Capture the cell that displays the provided text and extract its (X, Y) central coordinate. 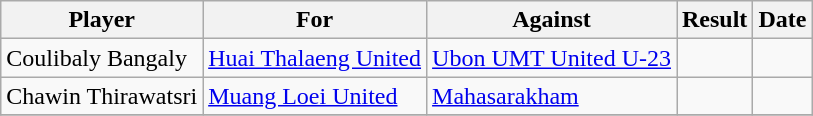
Muang Loei United (315, 96)
Against (552, 20)
For (315, 20)
Date (782, 20)
Player (102, 20)
Chawin Thirawatsri (102, 96)
Coulibaly Bangaly (102, 58)
Ubon UMT United U-23 (552, 58)
Huai Thalaeng United (315, 58)
Result (714, 20)
Mahasarakham (552, 96)
